Locate the cell with the specified text and output its [X, Y] center coordinate. 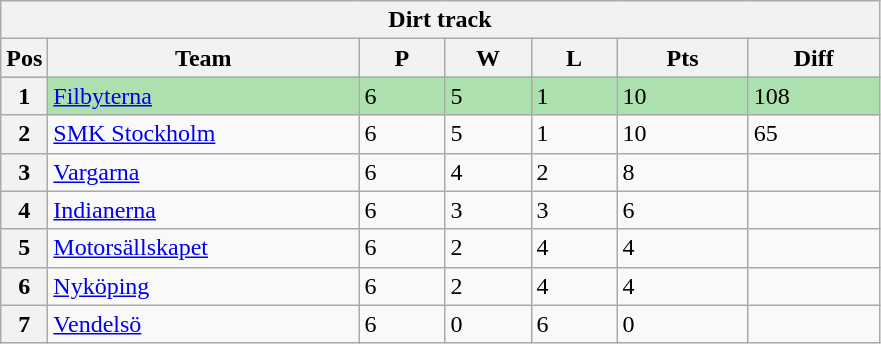
P [402, 58]
W [488, 58]
Pts [682, 58]
7 [24, 324]
Vargarna [204, 172]
Indianerna [204, 210]
Nyköping [204, 286]
8 [682, 172]
SMK Stockholm [204, 134]
Dirt track [440, 20]
65 [814, 134]
Team [204, 58]
Filbyterna [204, 96]
Motorsällskapet [204, 248]
108 [814, 96]
Vendelsö [204, 324]
L [574, 58]
Pos [24, 58]
Diff [814, 58]
